Identify which cell holds the provided text, then report its [x, y] central coordinate. 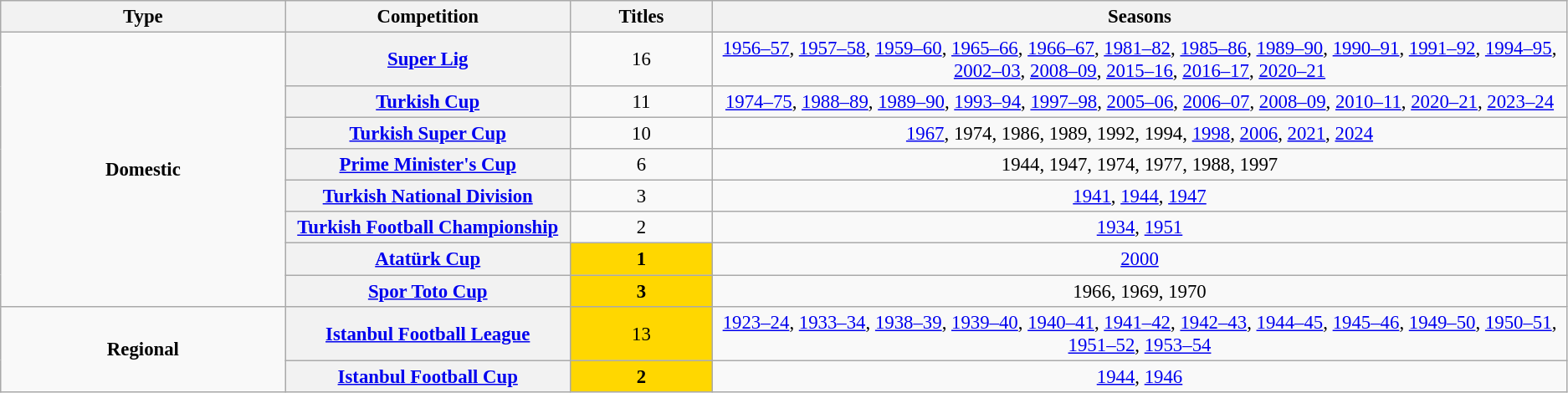
Turkish Super Cup [428, 134]
1934, 1951 [1140, 228]
1923–24, 1933–34, 1938–39, 1939–40, 1940–41, 1941–42, 1942–43, 1944–45, 1945–46, 1949–50, 1950–51, 1951–52, 1953–54 [1140, 333]
1974–75, 1988–89, 1989–90, 1993–94, 1997–98, 2005–06, 2006–07, 2008–09, 2010–11, 2020–21, 2023–24 [1140, 102]
1944, 1946 [1140, 376]
Titles [641, 17]
2000 [1140, 259]
10 [641, 134]
Atatürk Cup [428, 259]
Type [143, 17]
Istanbul Football League [428, 333]
1941, 1944, 1947 [1140, 196]
6 [641, 165]
Super Lig [428, 60]
Regional [143, 349]
1967, 1974, 1986, 1989, 1992, 1994, 1998, 2006, 2021, 2024 [1140, 134]
Seasons [1140, 17]
Istanbul Football Cup [428, 376]
Spor Toto Cup [428, 291]
Prime Minister's Cup [428, 165]
1966, 1969, 1970 [1140, 291]
Domestic [143, 170]
13 [641, 333]
1 [641, 259]
Turkish Football Championship [428, 228]
16 [641, 60]
Competition [428, 17]
Turkish National Division [428, 196]
11 [641, 102]
1956–57, 1957–58, 1959–60, 1965–66, 1966–67, 1981–82, 1985–86, 1989–90, 1990–91, 1991–92, 1994–95, 2002–03, 2008–09, 2015–16, 2016–17, 2020–21 [1140, 60]
Turkish Cup [428, 102]
1944, 1947, 1974, 1977, 1988, 1997 [1140, 165]
